Scan for the cell matching the given text and deliver its [x, y] coordinate at center. 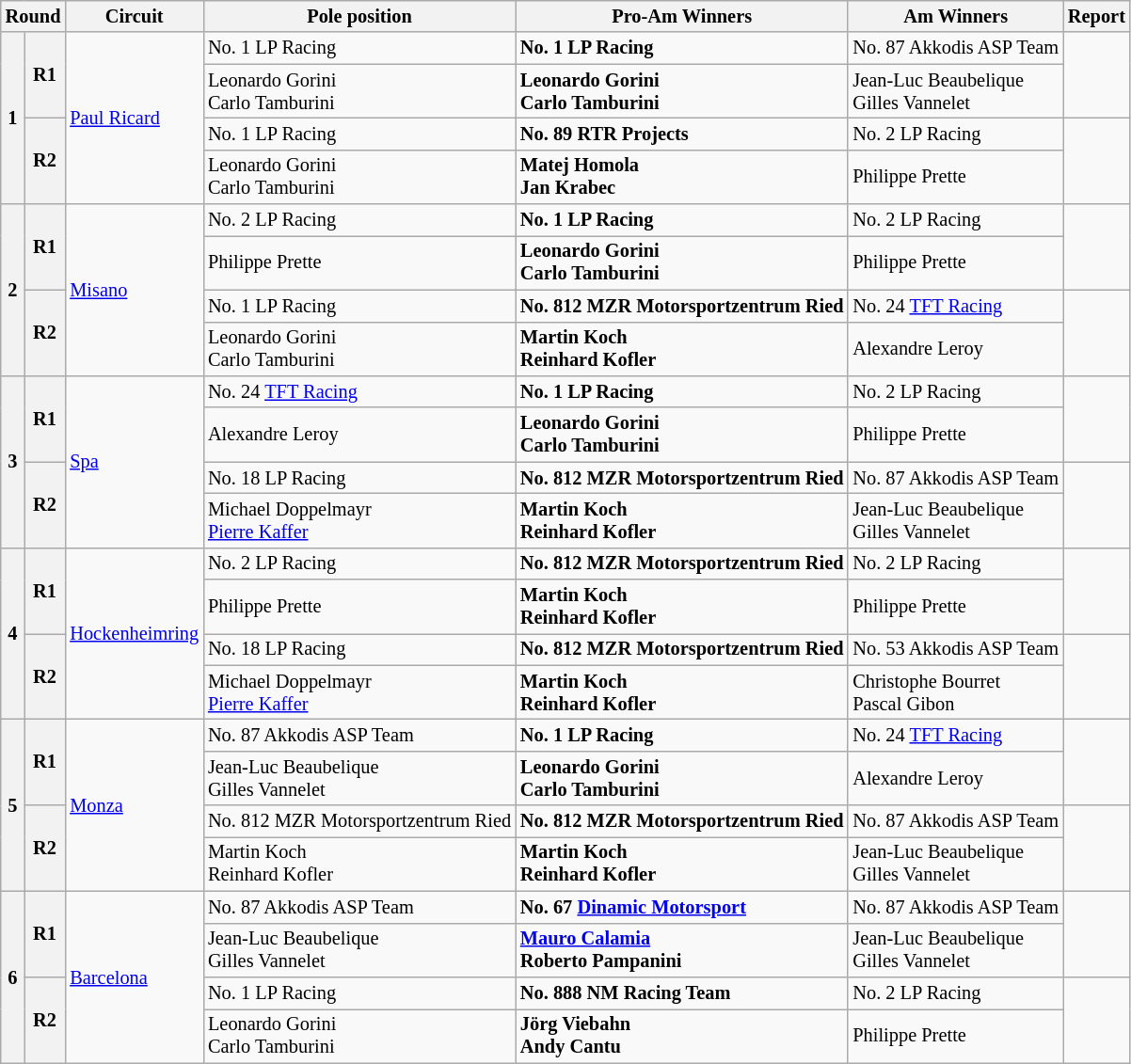
No. 888 NM Racing Team [681, 993]
Monza [134, 805]
No. 53 Akkodis ASP Team [956, 649]
1 [13, 119]
Pro-Am Winners [681, 16]
2 [13, 290]
4 [13, 634]
Hockenheimring [134, 634]
Mauro Calamia Roberto Pampanini [681, 950]
Paul Ricard [134, 119]
Report [1097, 16]
Barcelona [134, 977]
Christophe Bourret Pascal Gibon [956, 692]
No. 67 Dinamic Motorsport [681, 907]
Jörg Viebahn Andy Cantu [681, 1036]
Round [34, 16]
No. 89 RTR Projects [681, 134]
Misano [134, 290]
5 [13, 805]
Spa [134, 461]
Pole position [359, 16]
Matej Homola Jan Krabec [681, 177]
Circuit [134, 16]
6 [13, 977]
3 [13, 461]
Am Winners [956, 16]
